Pinpoint the cell where the given text exists, returning its (X, Y) midpoint coordinate. 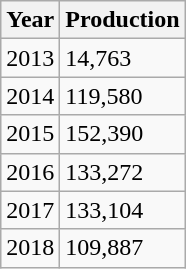
119,580 (122, 96)
2014 (30, 96)
Production (122, 20)
109,887 (122, 248)
2018 (30, 248)
Year (30, 20)
133,104 (122, 210)
133,272 (122, 172)
152,390 (122, 134)
2013 (30, 58)
2017 (30, 210)
2015 (30, 134)
2016 (30, 172)
14,763 (122, 58)
